Pinpoint the cell where the given text exists, returning its (x, y) midpoint coordinate. 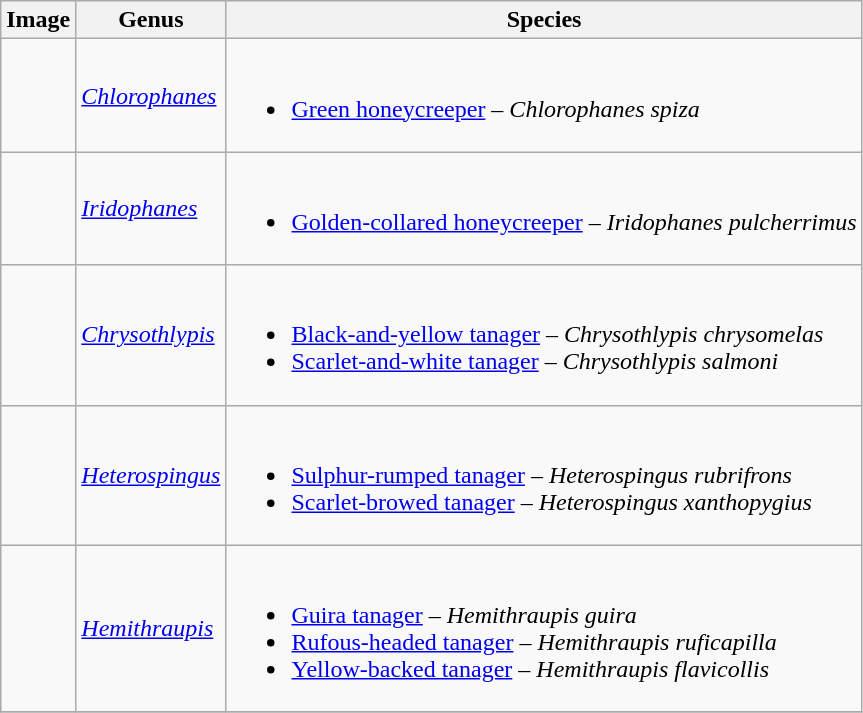
Sulphur-rumped tanager – Heterospingus rubrifronsScarlet-browed tanager – Heterospingus xanthopygius (544, 475)
Black-and-yellow tanager – Chrysothlypis chrysomelasScarlet-and-white tanager – Chrysothlypis salmoni (544, 335)
Genus (151, 20)
Image (38, 20)
Species (544, 20)
Hemithraupis (151, 628)
Iridophanes (151, 208)
Green honeycreeper – Chlorophanes spiza (544, 96)
Heterospingus (151, 475)
Chrysothlypis (151, 335)
Chlorophanes (151, 96)
Guira tanager – Hemithraupis guiraRufous-headed tanager – Hemithraupis ruficapillaYellow-backed tanager – Hemithraupis flavicollis (544, 628)
Golden-collared honeycreeper – Iridophanes pulcherrimus (544, 208)
